From the cell containing the given text, extract its center point as [X, Y] coordinate. 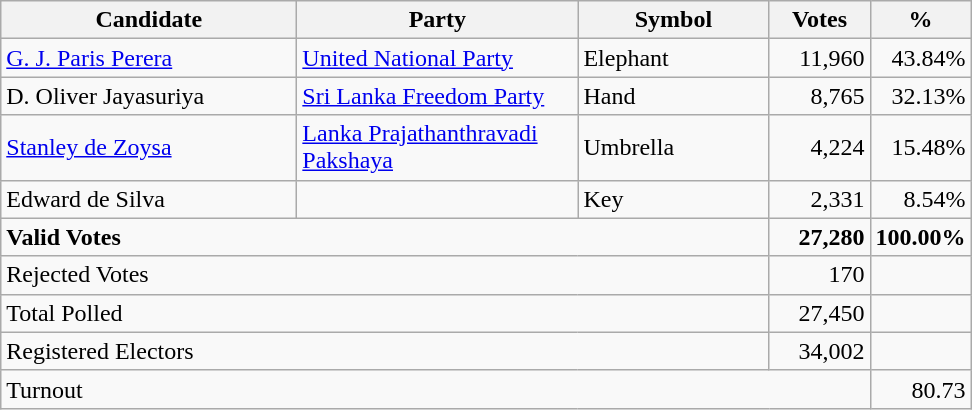
Edward de Silva [149, 199]
Umbrella [674, 148]
100.00% [920, 237]
United National Party [438, 58]
11,960 [820, 58]
Party [438, 20]
27,280 [820, 237]
34,002 [820, 351]
Hand [674, 96]
Registered Electors [385, 351]
Elephant [674, 58]
Key [674, 199]
Lanka Prajathanthravadi Pakshaya [438, 148]
32.13% [920, 96]
Valid Votes [385, 237]
Symbol [674, 20]
Votes [820, 20]
Turnout [436, 389]
G. J. Paris Perera [149, 58]
Stanley de Zoysa [149, 148]
43.84% [920, 58]
Candidate [149, 20]
Rejected Votes [385, 275]
D. Oliver Jayasuriya [149, 96]
27,450 [820, 313]
Total Polled [385, 313]
4,224 [820, 148]
% [920, 20]
2,331 [820, 199]
170 [820, 275]
8,765 [820, 96]
15.48% [920, 148]
8.54% [920, 199]
Sri Lanka Freedom Party [438, 96]
80.73 [920, 389]
